Extract the [X, Y] coordinate from the center of the cell holding the provided text.  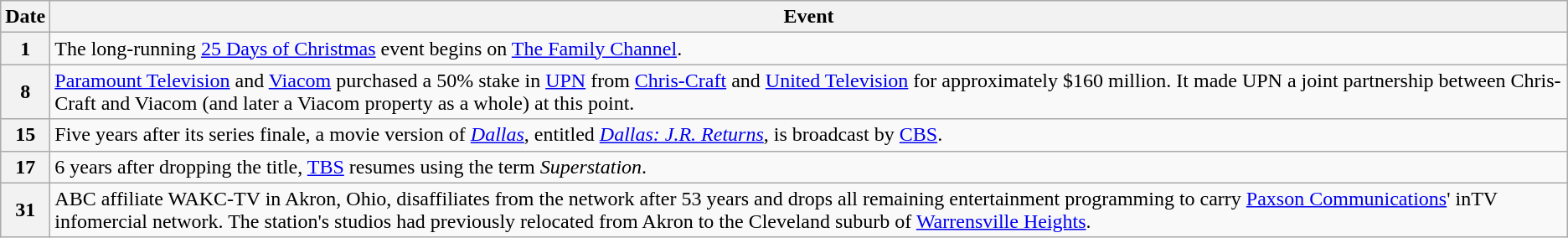
Date [25, 17]
The long-running 25 Days of Christmas event begins on The Family Channel. [809, 49]
15 [25, 135]
6 years after dropping the title, TBS resumes using the term Superstation. [809, 167]
31 [25, 210]
Five years after its series finale, a movie version of Dallas, entitled Dallas: J.R. Returns, is broadcast by CBS. [809, 135]
Event [809, 17]
1 [25, 49]
8 [25, 92]
17 [25, 167]
